Detect which cell encompasses the target text, then output its [x, y] center coordinate. 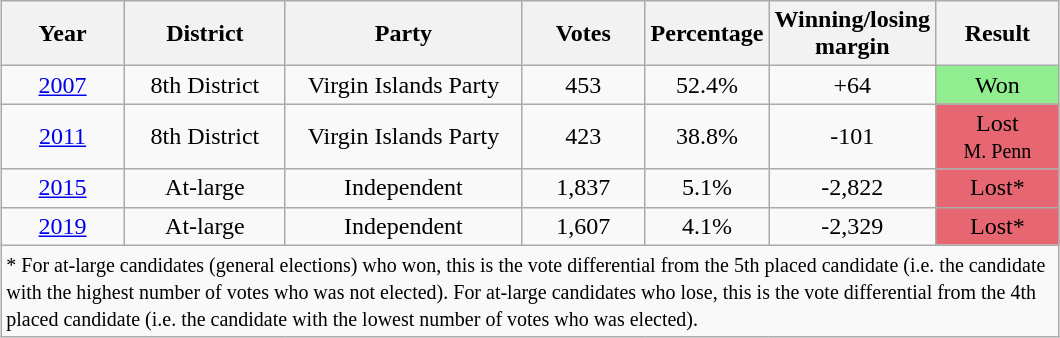
-2,822 [852, 188]
5.1% [707, 188]
Votes [583, 34]
LostM. Penn [998, 136]
2007 [63, 85]
423 [583, 136]
Party [403, 34]
2019 [63, 226]
Won [998, 85]
Result [998, 34]
1,837 [583, 188]
38.8% [707, 136]
Percentage [707, 34]
+64 [852, 85]
4.1% [707, 226]
-101 [852, 136]
-2,329 [852, 226]
2011 [63, 136]
1,607 [583, 226]
453 [583, 85]
52.4% [707, 85]
District [204, 34]
Year [63, 34]
Winning/losing margin [852, 34]
2015 [63, 188]
